Detect which cell encompasses the target text, then output its [X, Y] center coordinate. 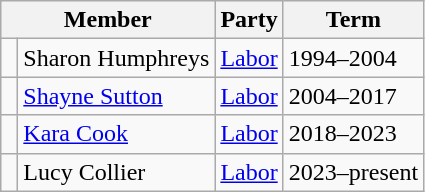
2018–2023 [353, 134]
2004–2017 [353, 96]
Sharon Humphreys [116, 58]
Shayne Sutton [116, 96]
Term [353, 20]
Lucy Collier [116, 172]
Kara Cook [116, 134]
1994–2004 [353, 58]
Member [108, 20]
Party [249, 20]
2023–present [353, 172]
